Locate the cell with the specified text and output its (X, Y) center coordinate. 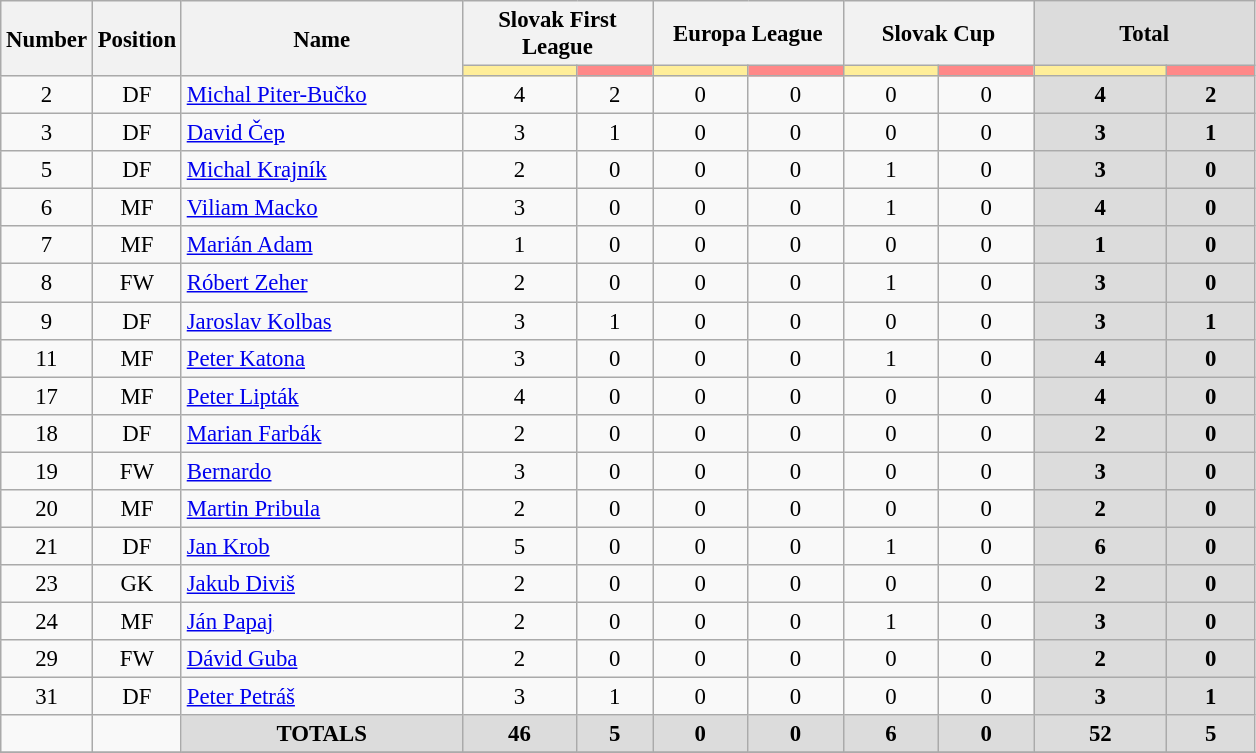
Viliam Macko (322, 208)
24 (47, 621)
Peter Katona (322, 358)
Name (322, 38)
Dávid Guba (322, 659)
Martin Pribula (322, 509)
Bernardo (322, 471)
31 (47, 697)
21 (47, 546)
9 (47, 321)
Slovak Cup (938, 34)
Róbert Zeher (322, 283)
Marián Adam (322, 245)
GK (136, 584)
Number (47, 38)
11 (47, 358)
Ján Papaj (322, 621)
29 (47, 659)
Marian Farbák (322, 433)
17 (47, 396)
Michal Piter-Bučko (322, 95)
Slovak First League (558, 34)
52 (1100, 734)
Total (1144, 34)
20 (47, 509)
Peter Lipták (322, 396)
Jakub Diviš (322, 584)
Peter Petráš (322, 697)
TOTALS (322, 734)
David Čep (322, 133)
Europa League (748, 34)
8 (47, 283)
Position (136, 38)
7 (47, 245)
Jan Krob (322, 546)
Jaroslav Kolbas (322, 321)
23 (47, 584)
19 (47, 471)
18 (47, 433)
Michal Krajník (322, 170)
46 (520, 734)
